Search for the cell housing the specified text and yield its [X, Y] center coordinate. 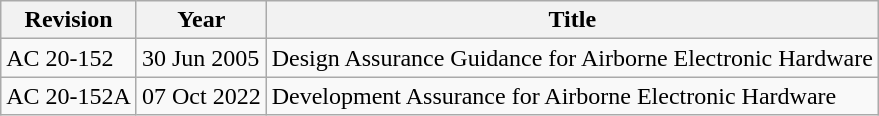
07 Oct 2022 [201, 96]
Revision [69, 20]
Development Assurance for Airborne Electronic Hardware [572, 96]
AC 20-152 [69, 58]
30 Jun 2005 [201, 58]
Design Assurance Guidance for Airborne Electronic Hardware [572, 58]
Year [201, 20]
Title [572, 20]
AC 20-152A [69, 96]
